Capture the cell that displays the provided text and extract its [x, y] central coordinate. 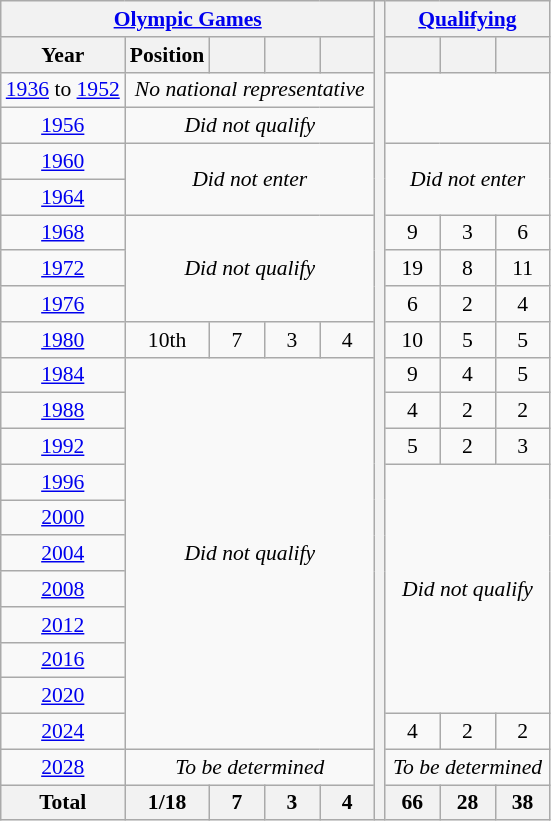
2020 [63, 696]
1956 [63, 126]
8 [468, 269]
1980 [63, 340]
Olympic Games [188, 19]
1996 [63, 482]
19 [412, 269]
1968 [63, 233]
Position [167, 55]
66 [412, 803]
28 [468, 803]
2024 [63, 732]
2000 [63, 518]
2012 [63, 625]
1992 [63, 447]
Year [63, 55]
1972 [63, 269]
38 [522, 803]
1984 [63, 375]
1936 to 1952 [63, 90]
10 [412, 340]
Total [63, 803]
11 [522, 269]
2004 [63, 554]
1976 [63, 304]
10th [167, 340]
1964 [63, 197]
2028 [63, 767]
1/18 [167, 803]
No national representative [250, 90]
2008 [63, 589]
1960 [63, 162]
Qualifying [468, 19]
1988 [63, 411]
2016 [63, 660]
